Locate the cell with the specified text and output its [X, Y] center coordinate. 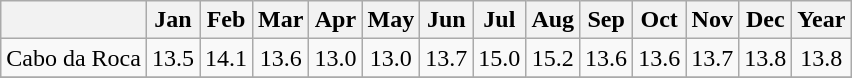
Cabo da Roca [74, 58]
13.5 [172, 58]
Feb [226, 20]
Dec [766, 20]
Aug [553, 20]
15.2 [553, 58]
Year [822, 20]
Nov [712, 20]
Oct [660, 20]
May [391, 20]
Sep [606, 20]
Jul [500, 20]
Jan [172, 20]
14.1 [226, 58]
Apr [336, 20]
Jun [446, 20]
15.0 [500, 58]
Mar [281, 20]
